For the text-containing cell, return its midpoint in (x, y) coordinate format. 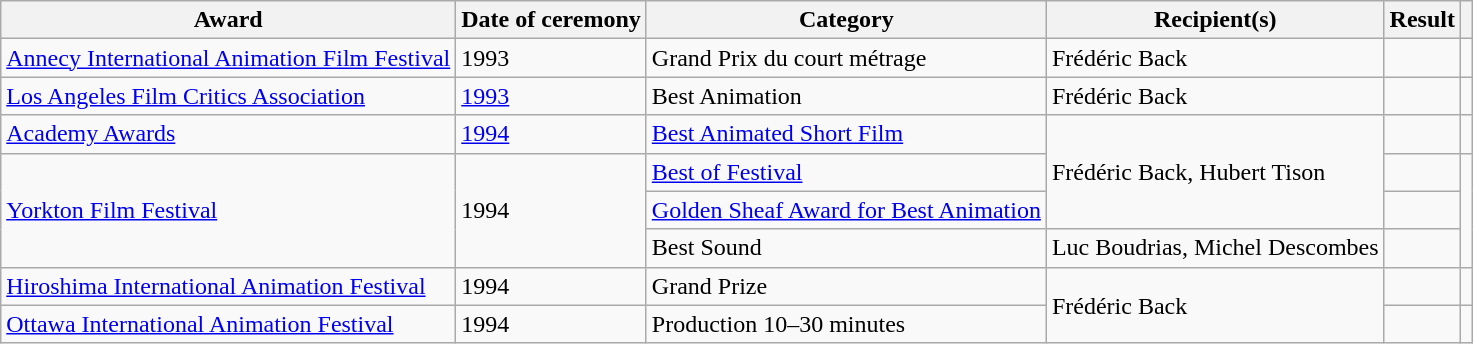
Recipient(s) (1215, 20)
Academy Awards (228, 134)
Los Angeles Film Critics Association (228, 96)
Best Animated Short Film (846, 134)
Yorkton Film Festival (228, 210)
Best of Festival (846, 172)
Result (1422, 20)
Award (228, 20)
Luc Boudrias, Michel Descombes (1215, 248)
Hiroshima International Animation Festival (228, 286)
Best Sound (846, 248)
Frédéric Back, Hubert Tison (1215, 172)
Category (846, 20)
Ottawa International Animation Festival (228, 324)
Grand Prix du court métrage (846, 58)
Golden Sheaf Award for Best Animation (846, 210)
Production 10–30 minutes (846, 324)
Best Animation (846, 96)
Date of ceremony (552, 20)
Annecy International Animation Film Festival (228, 58)
Grand Prize (846, 286)
